Detect which cell encompasses the target text, then output its [x, y] center coordinate. 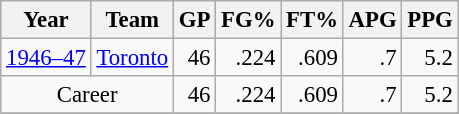
Career [88, 95]
FT% [312, 20]
Toronto [132, 58]
PPG [430, 20]
1946–47 [46, 58]
Year [46, 20]
FG% [248, 20]
APG [372, 20]
GP [194, 20]
Team [132, 20]
